Provide the [x, y] coordinate of the cell's center where the given text is located.  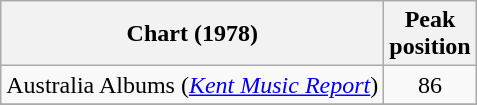
Peakposition [430, 34]
86 [430, 85]
Chart (1978) [192, 34]
Australia Albums (Kent Music Report) [192, 85]
